Search for the cell housing the specified text and yield its [X, Y] center coordinate. 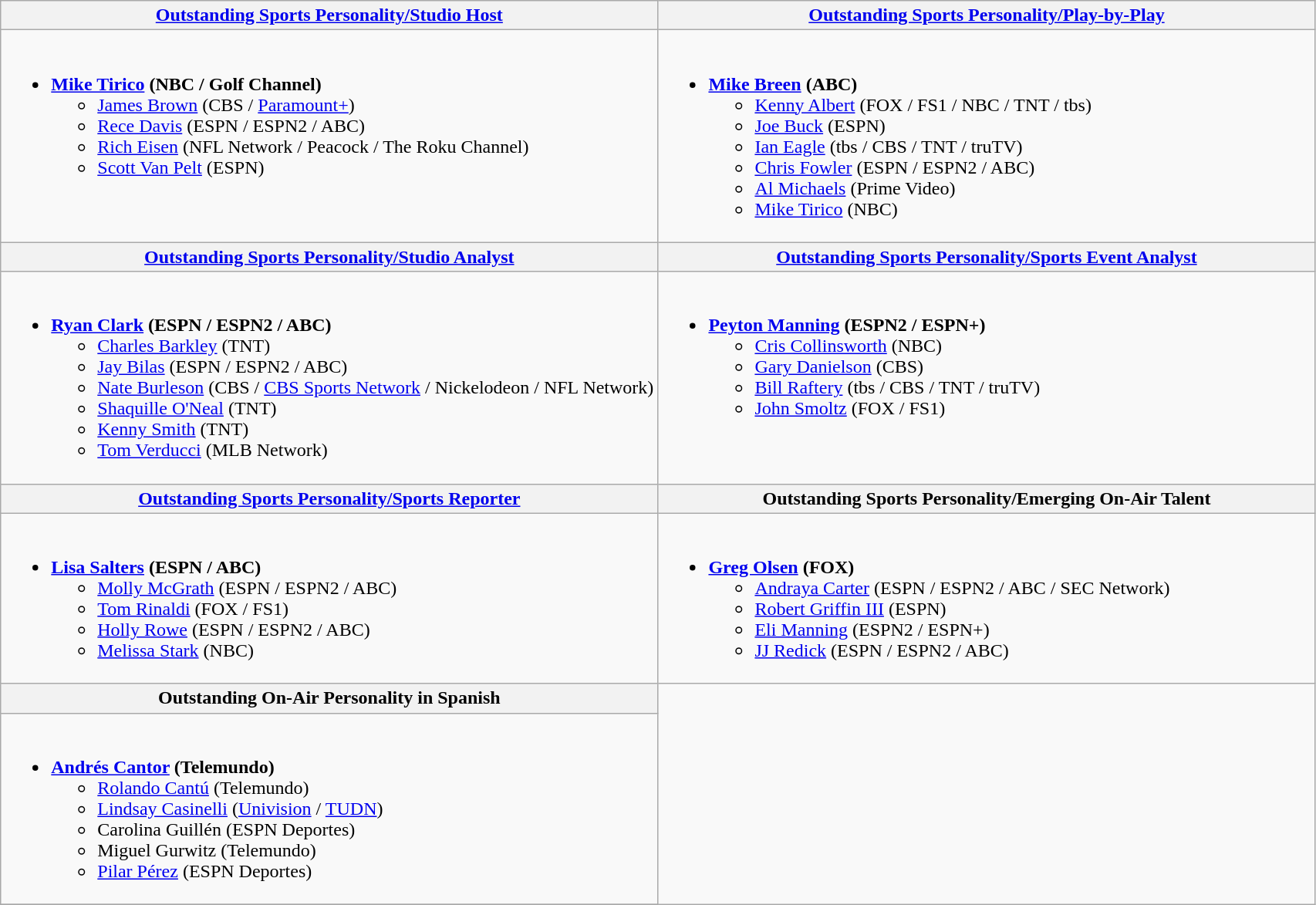
Outstanding On-Air Personality in Spanish [329, 698]
Greg Olsen (FOX)Andraya Carter (ESPN / ESPN2 / ABC / SEC Network)Robert Griffin III (ESPN)Eli Manning (ESPN2 / ESPN+)JJ Redick (ESPN / ESPN2 / ABC) [987, 599]
Peyton Manning (ESPN2 / ESPN+)Cris Collinsworth (NBC)Gary Danielson (CBS)Bill Raftery (tbs / CBS / TNT / truTV)John Smoltz (FOX / FS1) [987, 378]
Outstanding Sports Personality/Sports Reporter [329, 498]
Outstanding Sports Personality/Studio Analyst [329, 257]
Outstanding Sports Personality/Studio Host [329, 15]
Outstanding Sports Personality/Play-by-Play [987, 15]
Outstanding Sports Personality/Emerging On-Air Talent [987, 498]
Outstanding Sports Personality/Sports Event Analyst [987, 257]
Lisa Salters (ESPN / ABC)Molly McGrath (ESPN / ESPN2 / ABC)Tom Rinaldi (FOX / FS1)Holly Rowe (ESPN / ESPN2 / ABC)Melissa Stark (NBC) [329, 599]
